Output the [x, y] coordinate of the center of the cell containing the given text.  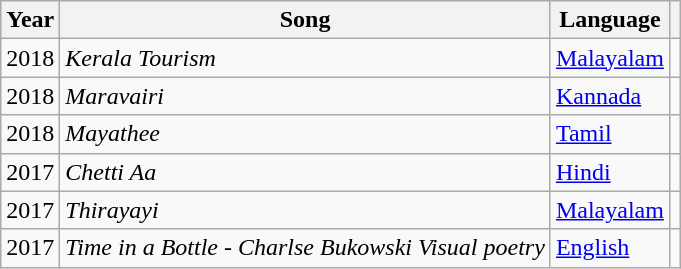
Thirayayi [306, 210]
Hindi [610, 172]
Language [610, 20]
Tamil [610, 134]
English [610, 248]
Song [306, 20]
Mayathee [306, 134]
Kerala Tourism [306, 58]
Kannada [610, 96]
Maravairi [306, 96]
Time in a Bottle - Charlse Bukowski Visual poetry [306, 248]
Chetti Aa [306, 172]
Year [30, 20]
